Scan for the cell matching the given text and deliver its (x, y) coordinate at center. 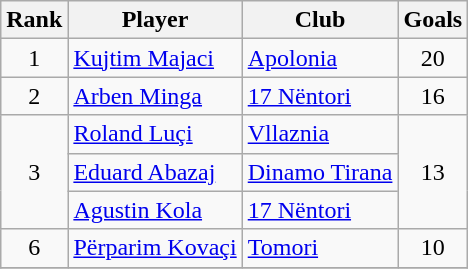
Goals (433, 20)
Club (320, 20)
Roland Luçi (155, 134)
Tomori (320, 248)
3 (34, 172)
6 (34, 248)
Dinamo Tirana (320, 172)
1 (34, 58)
Përparim Kovaçi (155, 248)
Vllaznia (320, 134)
Kujtim Majaci (155, 58)
16 (433, 96)
Agustin Kola (155, 210)
Arben Minga (155, 96)
Rank (34, 20)
Eduard Abazaj (155, 172)
Player (155, 20)
20 (433, 58)
10 (433, 248)
13 (433, 172)
Apolonia (320, 58)
2 (34, 96)
